Return [x, y] of the center of cell containing provided text 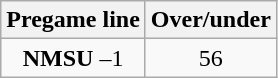
Pregame line [74, 20]
56 [210, 58]
NMSU –1 [74, 58]
Over/under [210, 20]
